Determine the [X, Y] coordinate at the center of the cell enclosing the given text.  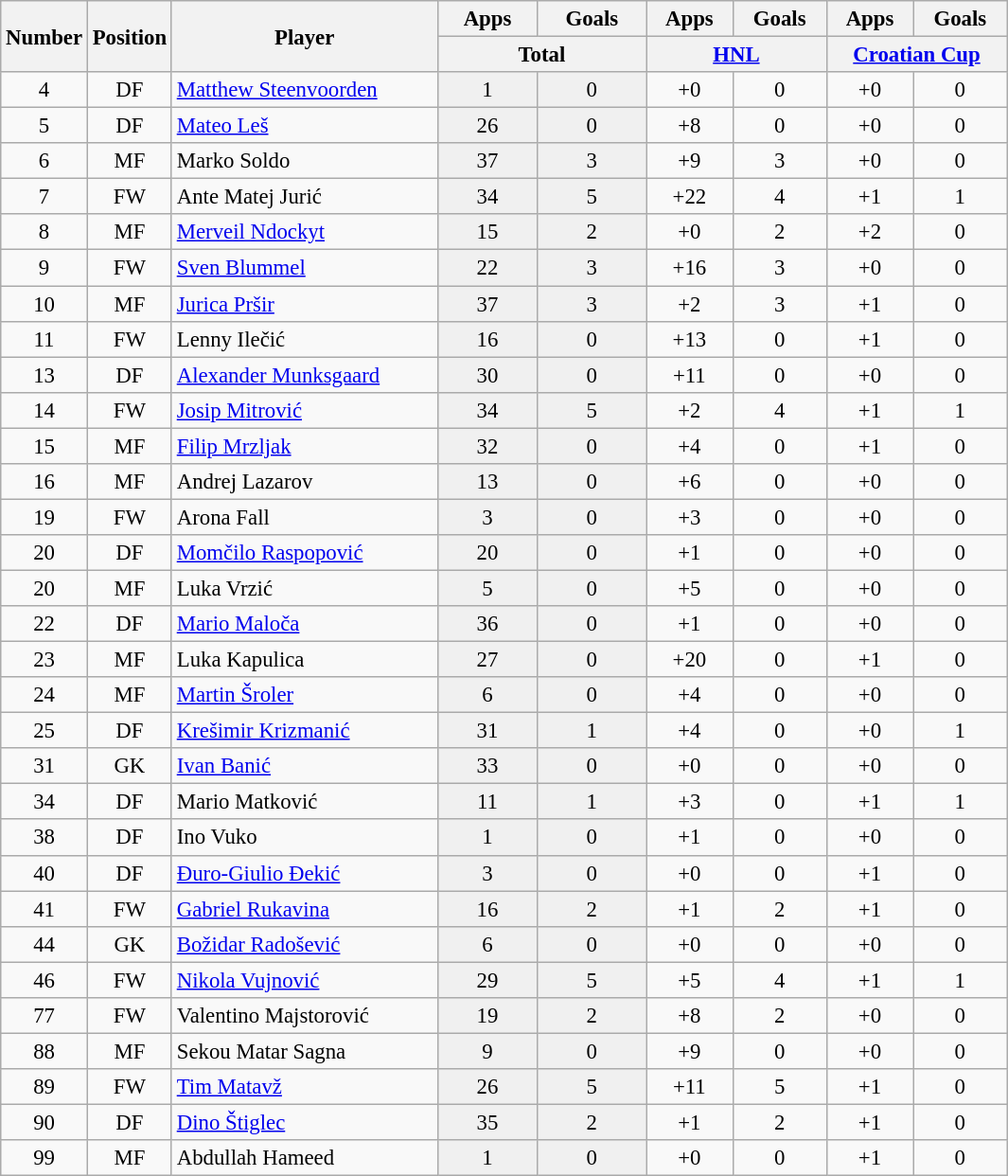
Lenny Ilečić [305, 339]
Alexander Munksgaard [305, 375]
24 [44, 695]
10 [44, 304]
25 [44, 731]
90 [44, 1122]
Total [541, 55]
+6 [690, 482]
Tim Matavž [305, 1087]
Luka Vrzić [305, 588]
Martin Šroler [305, 695]
Position [129, 36]
Andrej Lazarov [305, 482]
23 [44, 660]
Dino Štiglec [305, 1122]
44 [44, 944]
35 [487, 1122]
27 [487, 660]
30 [487, 375]
Nikola Vujnović [305, 980]
Mateo Leš [305, 126]
Đuro-Giulio Đekić [305, 873]
Krešimir Krizmanić [305, 731]
36 [487, 624]
7 [44, 197]
Momčilo Raspopović [305, 553]
+22 [690, 197]
+16 [690, 268]
+20 [690, 660]
Player [305, 36]
Number [44, 36]
14 [44, 410]
33 [487, 766]
Božidar Radošević [305, 944]
38 [44, 838]
Ante Matej Jurić [305, 197]
99 [44, 1158]
46 [44, 980]
Merveil Ndockyt [305, 232]
Mario Matković [305, 802]
Sekou Matar Sagna [305, 1051]
Gabriel Rukavina [305, 909]
32 [487, 446]
Ino Vuko [305, 838]
Croatian Cup [916, 55]
41 [44, 909]
Ivan Banić [305, 766]
Sven Blummel [305, 268]
8 [44, 232]
Valentino Majstorović [305, 1016]
Jurica Pršir [305, 304]
Luka Kapulica [305, 660]
Filip Mrzljak [305, 446]
+13 [690, 339]
Josip Mitrović [305, 410]
HNL [736, 55]
89 [44, 1087]
29 [487, 980]
Mario Maloča [305, 624]
Matthew Steenvoorden [305, 90]
Abdullah Hameed [305, 1158]
40 [44, 873]
77 [44, 1016]
88 [44, 1051]
Arona Fall [305, 517]
Marko Soldo [305, 161]
